Scan for the cell matching the given text and deliver its (X, Y) coordinate at center. 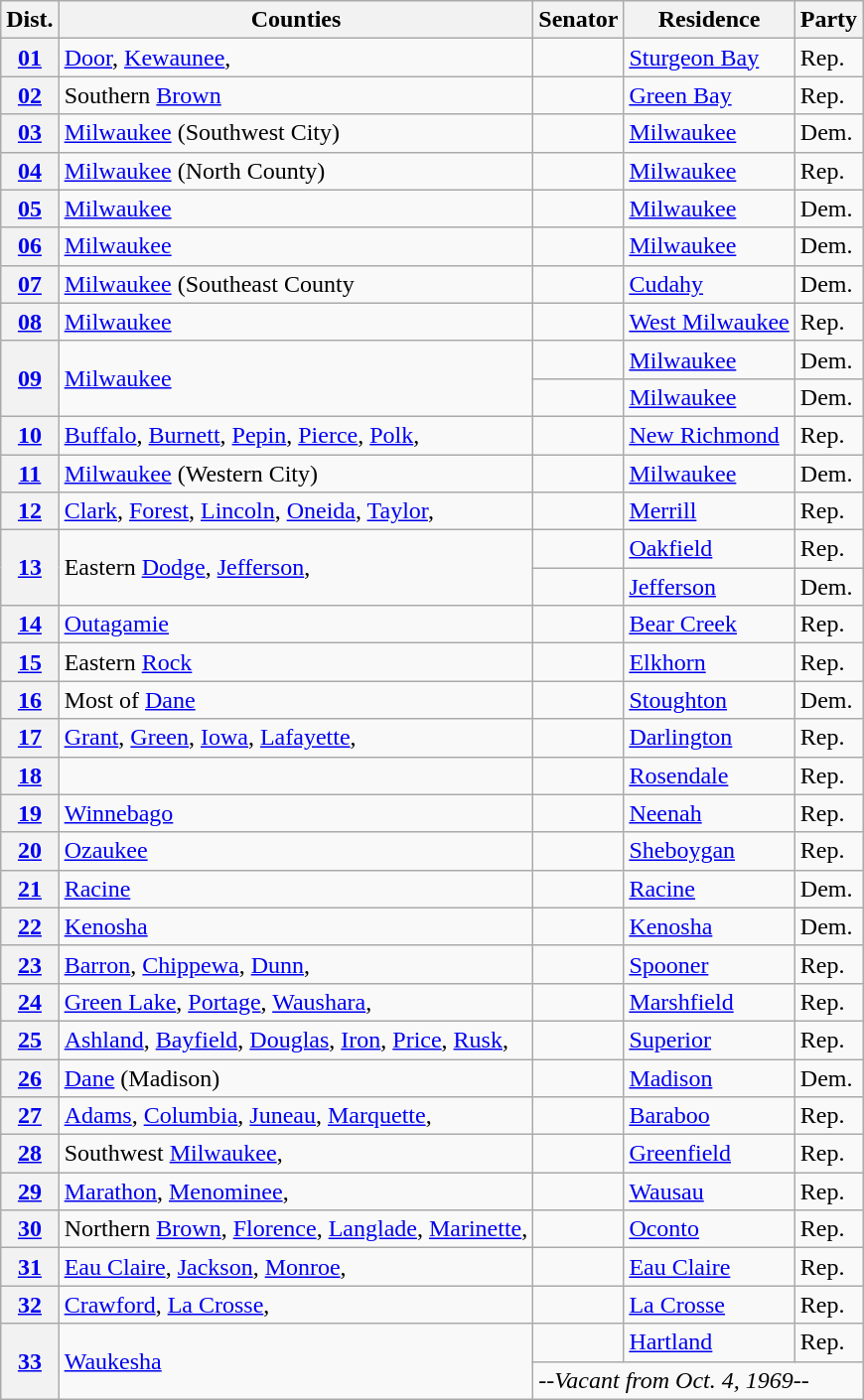
20 (30, 851)
Bear Creek (709, 625)
21 (30, 889)
06 (30, 246)
13 (30, 568)
Oakfield (709, 549)
Stoughton (709, 700)
Darlington (709, 738)
24 (30, 1002)
Dist. (30, 20)
Crawford, La Crosse, (296, 1305)
Ozaukee (296, 851)
Ashland, Bayfield, Douglas, Iron, Price, Rusk, (296, 1040)
Neenah (709, 813)
Jefferson (709, 587)
Party (828, 20)
Milwaukee (Western City) (296, 474)
Dane (Madison) (296, 1077)
Madison (709, 1077)
Green Bay (709, 95)
Senator (578, 20)
Milwaukee (Southwest City) (296, 133)
Southern Brown (296, 95)
31 (30, 1267)
Clark, Forest, Lincoln, Oneida, Taylor, (296, 511)
Eau Claire, Jackson, Monroe, (296, 1267)
22 (30, 926)
32 (30, 1305)
30 (30, 1229)
Baraboo (709, 1116)
25 (30, 1040)
Winnebago (296, 813)
Waukesha (296, 1361)
07 (30, 284)
Eastern Dodge, Jefferson, (296, 568)
28 (30, 1154)
Southwest Milwaukee, (296, 1154)
Outagamie (296, 625)
Northern Brown, Florence, Langlade, Marinette, (296, 1229)
03 (30, 133)
18 (30, 775)
New Richmond (709, 435)
Sturgeon Bay (709, 58)
04 (30, 171)
Greenfield (709, 1154)
Barron, Chippewa, Dunn, (296, 964)
33 (30, 1361)
--Vacant from Oct. 4, 1969-- (698, 1380)
Superior (709, 1040)
10 (30, 435)
Elkhorn (709, 662)
15 (30, 662)
Milwaukee (Southeast County (296, 284)
16 (30, 700)
Adams, Columbia, Juneau, Marquette, (296, 1116)
West Milwaukee (709, 322)
Counties (296, 20)
19 (30, 813)
Wausau (709, 1191)
Buffalo, Burnett, Pepin, Pierce, Polk, (296, 435)
Sheboygan (709, 851)
08 (30, 322)
Rosendale (709, 775)
01 (30, 58)
Hartland (709, 1342)
Grant, Green, Iowa, Lafayette, (296, 738)
La Crosse (709, 1305)
14 (30, 625)
29 (30, 1191)
Spooner (709, 964)
Green Lake, Portage, Waushara, (296, 1002)
17 (30, 738)
26 (30, 1077)
27 (30, 1116)
05 (30, 209)
Cudahy (709, 284)
Marshfield (709, 1002)
11 (30, 474)
09 (30, 378)
Eau Claire (709, 1267)
02 (30, 95)
Milwaukee (North County) (296, 171)
23 (30, 964)
Most of Dane (296, 700)
Marathon, Menominee, (296, 1191)
Merrill (709, 511)
Oconto (709, 1229)
Eastern Rock (296, 662)
Residence (709, 20)
12 (30, 511)
Door, Kewaunee, (296, 58)
